Return [x, y] of the center of cell containing provided text 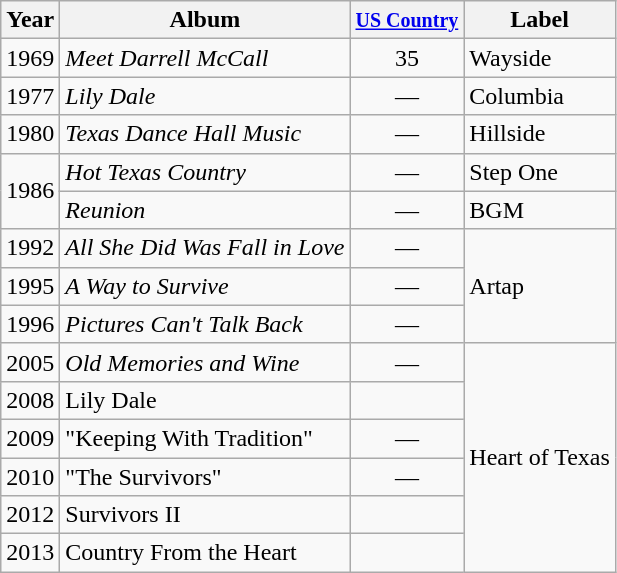
2008 [30, 400]
Hot Texas Country [205, 172]
Pictures Can't Talk Back [205, 324]
2010 [30, 477]
35 [407, 58]
2013 [30, 553]
Wayside [540, 58]
Album [205, 20]
1986 [30, 191]
Heart of Texas [540, 457]
Hillside [540, 134]
US Country [407, 20]
Texas Dance Hall Music [205, 134]
Reunion [205, 210]
Survivors II [205, 515]
Country From the Heart [205, 553]
1977 [30, 96]
1995 [30, 286]
Step One [540, 172]
2009 [30, 438]
"Keeping With Tradition" [205, 438]
2012 [30, 515]
Old Memories and Wine [205, 362]
2005 [30, 362]
Year [30, 20]
BGM [540, 210]
Meet Darrell McCall [205, 58]
Label [540, 20]
Columbia [540, 96]
Artap [540, 286]
1969 [30, 58]
1992 [30, 248]
1980 [30, 134]
1996 [30, 324]
A Way to Survive [205, 286]
"The Survivors" [205, 477]
All She Did Was Fall in Love [205, 248]
